Extract the (x, y) coordinate from the center of the cell holding the provided text.  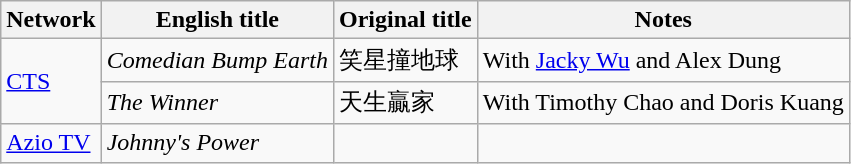
With Timothy Chao and Doris Kuang (663, 102)
English title (217, 20)
With Jacky Wu and Alex Dung (663, 60)
笑星撞地球 (406, 60)
The Winner (217, 102)
Notes (663, 20)
天生贏家 (406, 102)
Comedian Bump Earth (217, 60)
Original title (406, 20)
Network (51, 20)
CTS (51, 82)
Johnny's Power (217, 143)
Azio TV (51, 143)
